Pinpoint the cell where the given text exists, returning its (X, Y) midpoint coordinate. 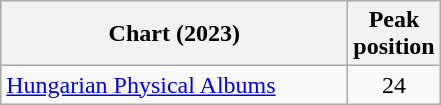
Chart (2023) (174, 34)
Peakposition (394, 34)
24 (394, 85)
Hungarian Physical Albums (174, 85)
